Search for the cell housing the specified text and yield its [X, Y] center coordinate. 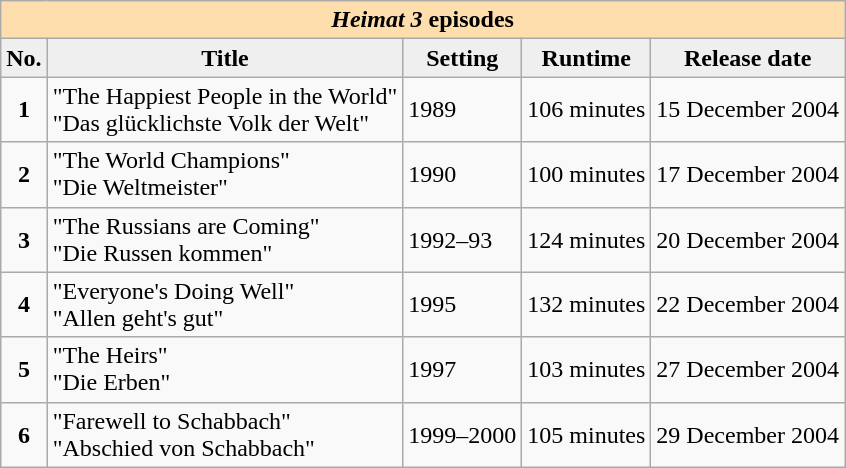
"The World Champions""Die Weltmeister" [225, 174]
4 [24, 304]
106 minutes [586, 110]
6 [24, 434]
103 minutes [586, 370]
1989 [462, 110]
Title [225, 58]
15 December 2004 [748, 110]
1999–2000 [462, 434]
Release date [748, 58]
1 [24, 110]
105 minutes [586, 434]
5 [24, 370]
29 December 2004 [748, 434]
3 [24, 240]
No. [24, 58]
100 minutes [586, 174]
22 December 2004 [748, 304]
1997 [462, 370]
17 December 2004 [748, 174]
Runtime [586, 58]
"The Happiest People in the World""Das glücklichste Volk der Welt" [225, 110]
124 minutes [586, 240]
1990 [462, 174]
132 minutes [586, 304]
Heimat 3 episodes [423, 20]
"The Heirs""Die Erben" [225, 370]
"The Russians are Coming""Die Russen kommen" [225, 240]
"Everyone's Doing Well""Allen geht's gut" [225, 304]
2 [24, 174]
"Farewell to Schabbach""Abschied von Schabbach" [225, 434]
1992–93 [462, 240]
20 December 2004 [748, 240]
1995 [462, 304]
27 December 2004 [748, 370]
Setting [462, 58]
